Extract the (x, y) coordinate from the center of the cell holding the provided text.  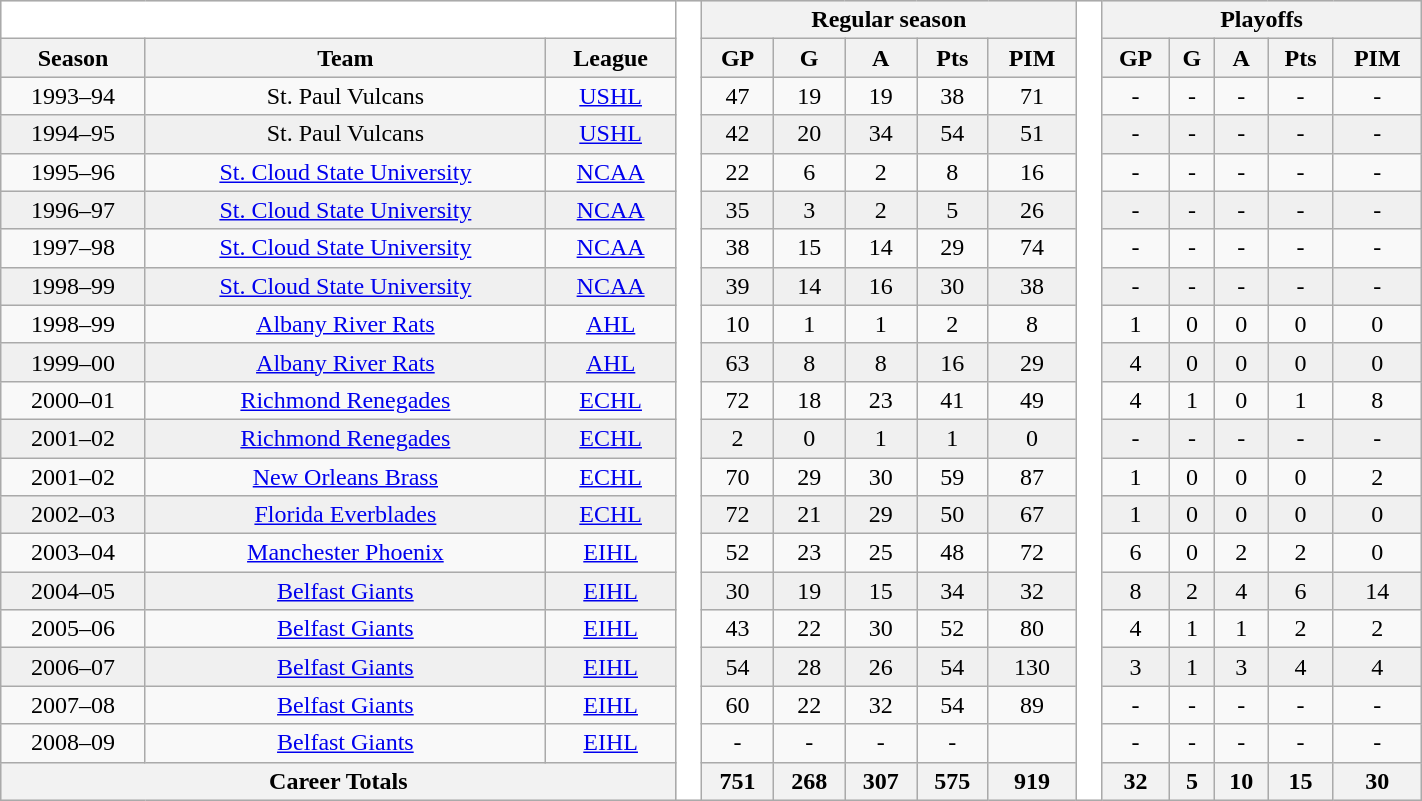
51 (1032, 134)
Playoffs (1262, 20)
87 (1032, 477)
70 (738, 477)
Manchester Phoenix (345, 553)
18 (809, 400)
Florida Everblades (345, 515)
50 (952, 515)
1996–97 (74, 210)
63 (738, 362)
New Orleans Brass (345, 477)
Career Totals (338, 781)
575 (952, 781)
Season (74, 58)
2004–05 (74, 591)
2002–03 (74, 515)
80 (1032, 629)
751 (738, 781)
49 (1032, 400)
1993–94 (74, 96)
2005–06 (74, 629)
89 (1032, 705)
71 (1032, 96)
2003–04 (74, 553)
47 (738, 96)
60 (738, 705)
League (610, 58)
1997–98 (74, 248)
Team (345, 58)
1999–00 (74, 362)
2008–09 (74, 743)
67 (1032, 515)
Regular season (889, 20)
74 (1032, 248)
39 (738, 286)
21 (809, 515)
59 (952, 477)
2000–01 (74, 400)
48 (952, 553)
130 (1032, 667)
268 (809, 781)
2007–08 (74, 705)
919 (1032, 781)
1994–95 (74, 134)
1995–96 (74, 172)
2006–07 (74, 667)
41 (952, 400)
307 (881, 781)
43 (738, 629)
20 (809, 134)
42 (738, 134)
25 (881, 553)
35 (738, 210)
28 (809, 667)
